Locate the cell with the specified text and output its [X, Y] center coordinate. 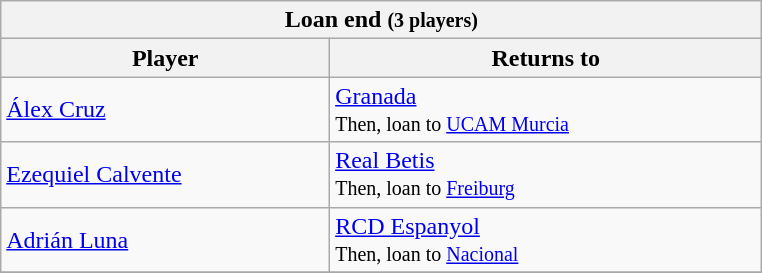
GranadaThen, loan to UCAM Murcia [546, 110]
RCD EspanyolThen, loan to Nacional [546, 240]
Returns to [546, 58]
Adrián Luna [166, 240]
Player [166, 58]
Loan end (3 players) [382, 20]
Álex Cruz [166, 110]
Ezequiel Calvente [166, 174]
Real BetisThen, loan to Freiburg [546, 174]
